Return [X, Y] of the center of cell containing provided text 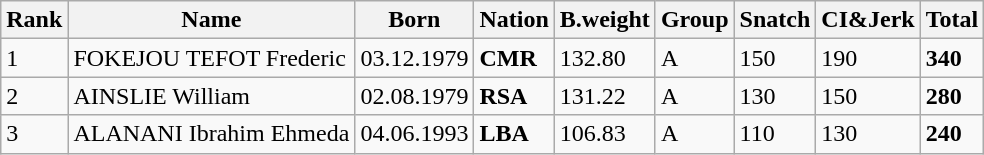
LBA [514, 134]
240 [952, 134]
Group [694, 20]
Born [414, 20]
Rank [34, 20]
ALANANI Ibrahim Ehmeda [212, 134]
03.12.1979 [414, 58]
B.weight [604, 20]
FOKEJOU TEFOT Frederic [212, 58]
02.08.1979 [414, 96]
2 [34, 96]
CMR [514, 58]
131.22 [604, 96]
280 [952, 96]
106.83 [604, 134]
Name [212, 20]
RSA [514, 96]
1 [34, 58]
132.80 [604, 58]
Total [952, 20]
3 [34, 134]
Snatch [775, 20]
190 [868, 58]
110 [775, 134]
04.06.1993 [414, 134]
CI&Jerk [868, 20]
AINSLIE William [212, 96]
Nation [514, 20]
340 [952, 58]
